Provide the [x, y] coordinate of the cell's center where the given text is located.  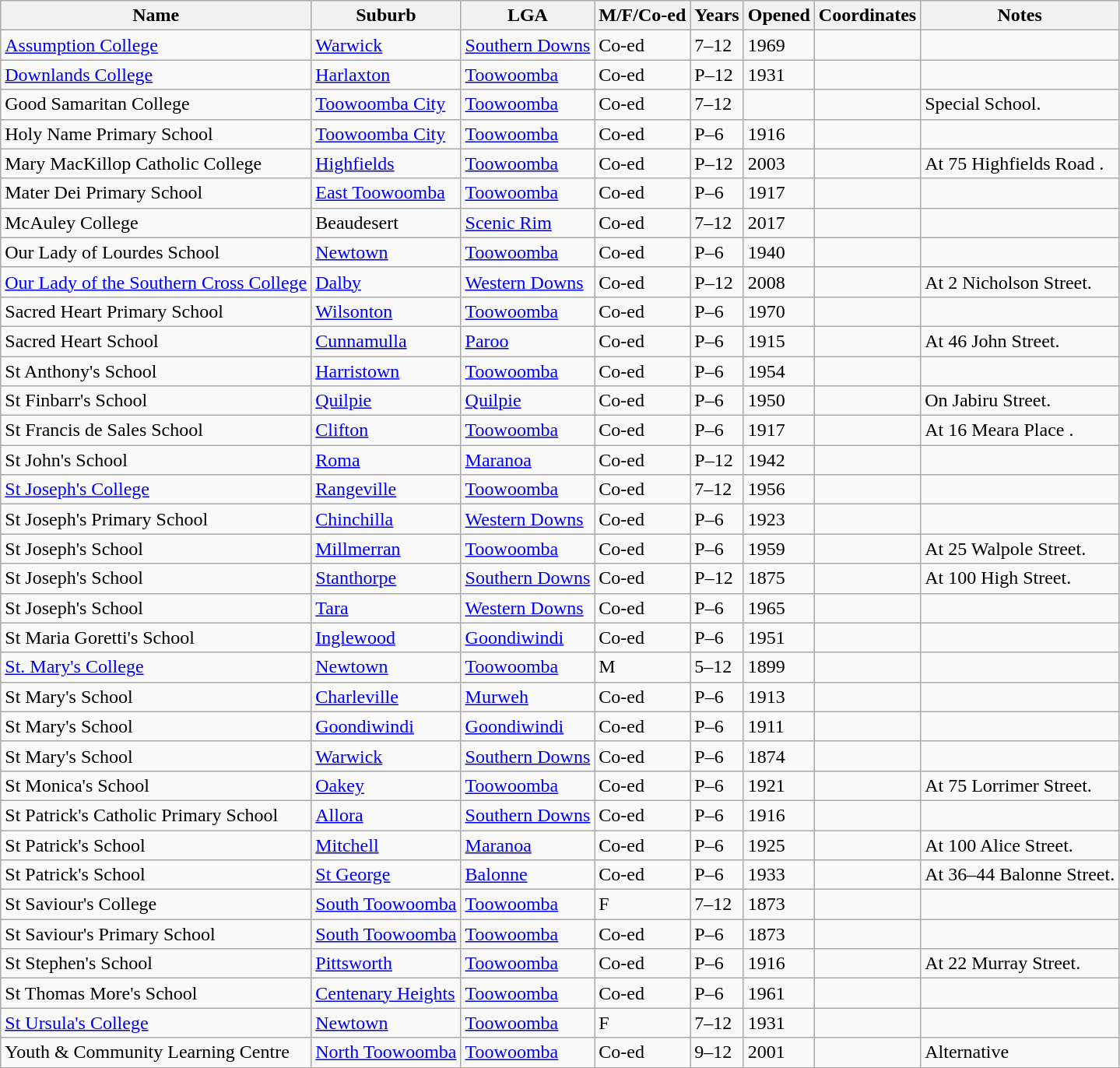
St Monica's School [156, 785]
1951 [778, 638]
Assumption College [156, 45]
Rangeville [386, 490]
1942 [778, 460]
1913 [778, 697]
Centenary Heights [386, 993]
Roma [386, 460]
St Joseph's College [156, 490]
Cunnamulla [386, 341]
St Joseph's Primary School [156, 519]
Charleville [386, 697]
Beaudesert [386, 223]
St Anthony's School [156, 371]
1874 [778, 756]
Tara [386, 608]
1933 [778, 875]
Sacred Heart School [156, 341]
Holy Name Primary School [156, 134]
Millmerran [386, 549]
St Finbarr's School [156, 401]
2017 [778, 223]
East Toowoomba [386, 193]
St Patrick's Catholic Primary School [156, 815]
Good Samaritan College [156, 104]
At 75 Lorrimer Street. [1020, 785]
M [643, 667]
St George [386, 875]
Our Lady of Lourdes School [156, 252]
St Ursula's College [156, 1023]
9–12 [717, 1052]
2008 [778, 282]
Sacred Heart Primary School [156, 311]
Downlands College [156, 75]
At 22 Murray Street. [1020, 964]
At 2 Nicholson Street. [1020, 282]
1970 [778, 311]
M/F/Co-ed [643, 16]
At 36–44 Balonne Street. [1020, 875]
1954 [778, 371]
Suburb [386, 16]
Our Lady of the Southern Cross College [156, 282]
1965 [778, 608]
Mater Dei Primary School [156, 193]
At 16 Meara Place . [1020, 430]
St Stephen's School [156, 964]
Dalby [386, 282]
Murweh [528, 697]
1961 [778, 993]
McAuley College [156, 223]
Special School. [1020, 104]
At 100 High Street. [1020, 578]
Clifton [386, 430]
5–12 [717, 667]
2001 [778, 1052]
Wilsonton [386, 311]
Alternative [1020, 1052]
Youth & Community Learning Centre [156, 1052]
Notes [1020, 16]
Mitchell [386, 845]
Balonne [528, 875]
1911 [778, 726]
1899 [778, 667]
Oakey [386, 785]
Paroo [528, 341]
At 25 Walpole Street. [1020, 549]
St. Mary's College [156, 667]
1921 [778, 785]
1969 [778, 45]
Name [156, 16]
1915 [778, 341]
LGA [528, 16]
Coordinates [867, 16]
1925 [778, 845]
Harristown [386, 371]
St Saviour's Primary School [156, 934]
1959 [778, 549]
Highfields [386, 163]
St Francis de Sales School [156, 430]
St Thomas More's School [156, 993]
1956 [778, 490]
1940 [778, 252]
St Maria Goretti's School [156, 638]
2003 [778, 163]
Stanthorpe [386, 578]
Chinchilla [386, 519]
Years [717, 16]
1950 [778, 401]
Opened [778, 16]
Scenic Rim [528, 223]
At 46 John Street. [1020, 341]
On Jabiru Street. [1020, 401]
1923 [778, 519]
St Saviour's College [156, 905]
Mary MacKillop Catholic College [156, 163]
North Toowoomba [386, 1052]
At 100 Alice Street. [1020, 845]
Harlaxton [386, 75]
St John's School [156, 460]
Inglewood [386, 638]
1875 [778, 578]
At 75 Highfields Road . [1020, 163]
Allora [386, 815]
Pittsworth [386, 964]
